Determine the [X, Y] coordinate at the center of the cell enclosing the given text.  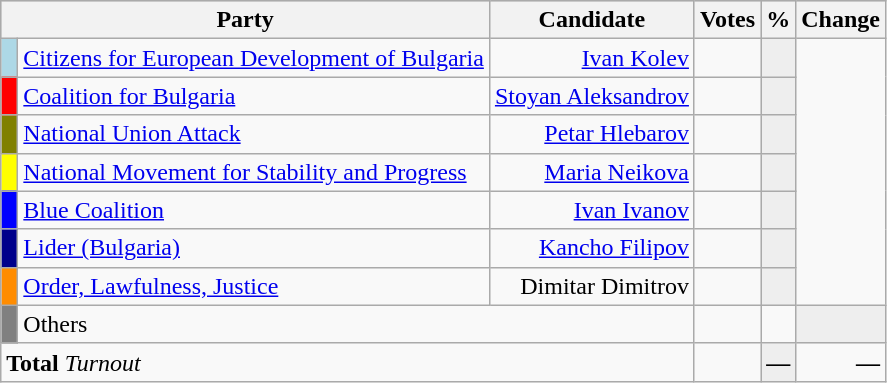
Coalition for Bulgaria [254, 96]
Order, Lawfulness, Justice [254, 286]
Ivan Kolev [592, 58]
Candidate [592, 20]
Others [356, 324]
Stoyan Aleksandrov [592, 96]
Blue Coalition [254, 210]
Votes [727, 20]
Change [841, 20]
Total Turnout [348, 362]
Petar Hlebarov [592, 134]
National Movement for Stability and Progress [254, 172]
Citizens for European Development of Bulgaria [254, 58]
% [778, 20]
Ivan Ivanov [592, 210]
National Union Attack [254, 134]
Party [246, 20]
Maria Neikova [592, 172]
Kancho Filipov [592, 248]
Lider (Bulgaria) [254, 248]
Dimitar Dimitrov [592, 286]
